Output the (x, y) coordinate of the center of the cell containing the given text.  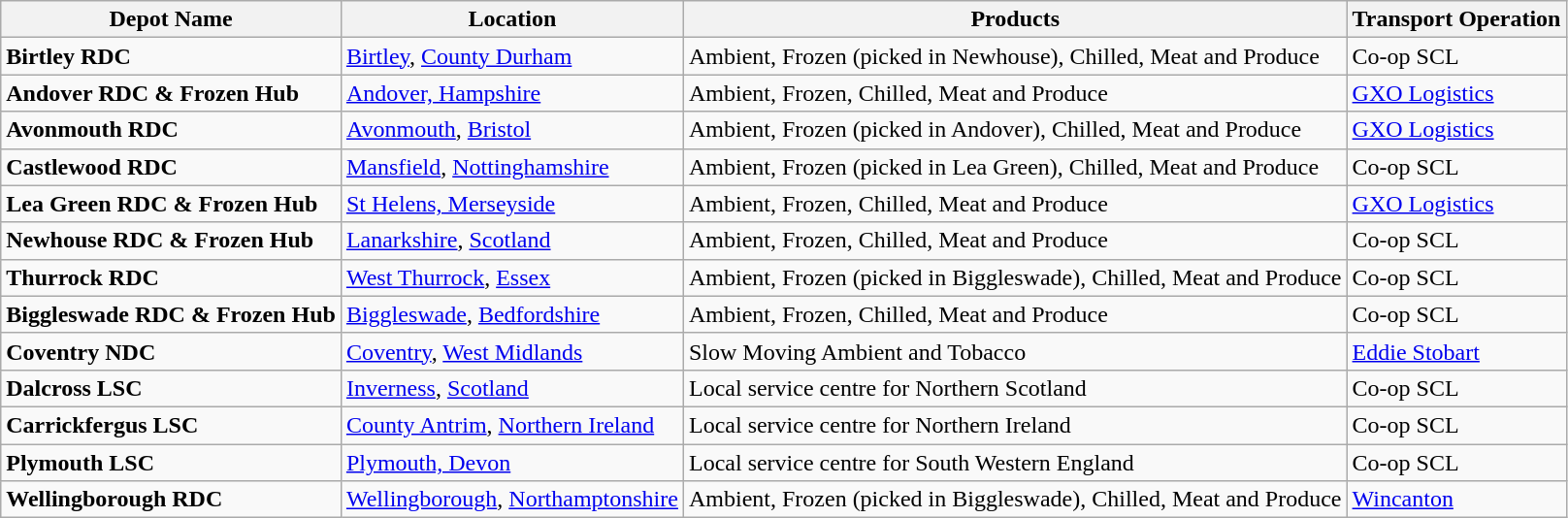
Wellingborough RDC (171, 500)
Location (512, 19)
Biggleswade RDC & Frozen Hub (171, 314)
Ambient, Frozen (picked in Lea Green), Chilled, Meat and Produce (1015, 167)
Carrickfergus LSC (171, 425)
Plymouth, Devon (512, 463)
Birtley RDC (171, 56)
County Antrim, Northern Ireland (512, 425)
Wincanton (1456, 500)
St Helens, Merseyside (512, 204)
West Thurrock, Essex (512, 277)
Dalcross LSC (171, 388)
Mansfield, Nottinghamshire (512, 167)
Inverness, Scotland (512, 388)
Andover RDC & Frozen Hub (171, 93)
Andover, Hampshire (512, 93)
Local service centre for Northern Scotland (1015, 388)
Local service centre for Northern Ireland (1015, 425)
Coventry, West Midlands (512, 351)
Ambient, Frozen (picked in Andover), Chilled, Meat and Produce (1015, 130)
Slow Moving Ambient and Tobacco (1015, 351)
Avonmouth RDC (171, 130)
Lanarkshire, Scotland (512, 241)
Products (1015, 19)
Lea Green RDC & Frozen Hub (171, 204)
Newhouse RDC & Frozen Hub (171, 241)
Ambient, Frozen (picked in Newhouse), Chilled, Meat and Produce (1015, 56)
Wellingborough, Northamptonshire (512, 500)
Avonmouth, Bristol (512, 130)
Eddie Stobart (1456, 351)
Depot Name (171, 19)
Coventry NDC (171, 351)
Thurrock RDC (171, 277)
Transport Operation (1456, 19)
Biggleswade, Bedfordshire (512, 314)
Castlewood RDC (171, 167)
Birtley, County Durham (512, 56)
Local service centre for South Western England (1015, 463)
Plymouth LSC (171, 463)
